Search for the cell housing the specified text and yield its (X, Y) center coordinate. 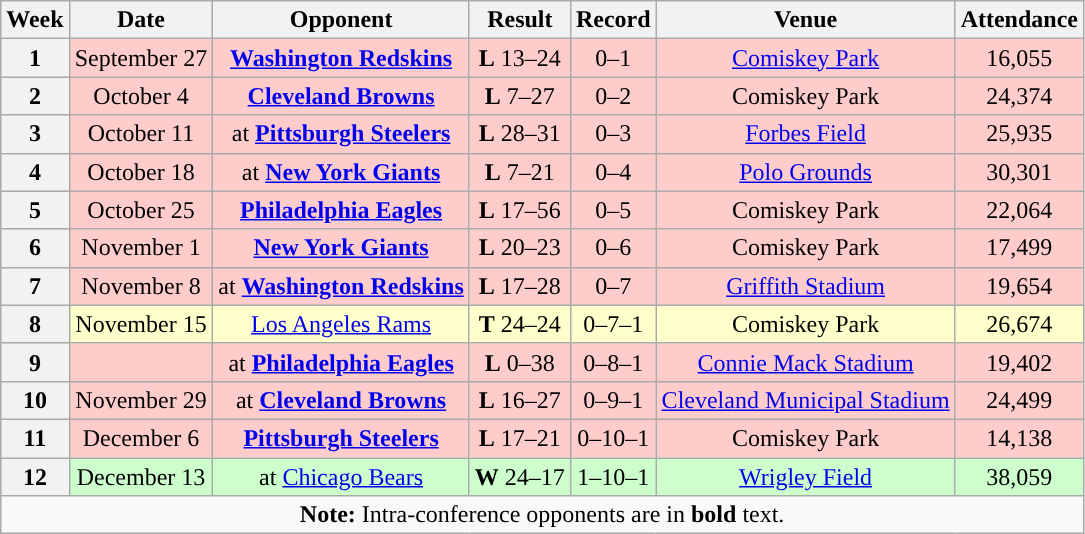
L 16–27 (520, 400)
2 (35, 96)
24,499 (1019, 400)
Forbes Field (806, 134)
at New York Giants (341, 172)
at Philadelphia Eagles (341, 362)
14,138 (1019, 438)
L 17–28 (520, 286)
Washington Redskins (341, 58)
11 (35, 438)
0–6 (613, 248)
Polo Grounds (806, 172)
at Chicago Bears (341, 477)
4 (35, 172)
L 28–31 (520, 134)
October 11 (141, 134)
1–10–1 (613, 477)
1 (35, 58)
November 15 (141, 324)
0–9–1 (613, 400)
9 (35, 362)
25,935 (1019, 134)
L 0–38 (520, 362)
L 17–56 (520, 210)
38,059 (1019, 477)
New York Giants (341, 248)
T 24–24 (520, 324)
22,064 (1019, 210)
10 (35, 400)
Week (35, 20)
W 24–17 (520, 477)
30,301 (1019, 172)
24,374 (1019, 96)
L 13–24 (520, 58)
0–7–1 (613, 324)
Cleveland Browns (341, 96)
Attendance (1019, 20)
at Pittsburgh Steelers (341, 134)
Connie Mack Stadium (806, 362)
16,055 (1019, 58)
Opponent (341, 20)
at Washington Redskins (341, 286)
8 (35, 324)
November 29 (141, 400)
Griffith Stadium (806, 286)
0–4 (613, 172)
0–2 (613, 96)
Cleveland Municipal Stadium (806, 400)
L 20–23 (520, 248)
September 27 (141, 58)
0–8–1 (613, 362)
Record (613, 20)
November 8 (141, 286)
L 7–21 (520, 172)
Pittsburgh Steelers (341, 438)
19,402 (1019, 362)
0–3 (613, 134)
October 18 (141, 172)
Los Angeles Rams (341, 324)
0–1 (613, 58)
Venue (806, 20)
12 (35, 477)
Note: Intra-conference opponents are in bold text. (542, 515)
26,674 (1019, 324)
0–5 (613, 210)
Result (520, 20)
Date (141, 20)
October 25 (141, 210)
October 4 (141, 96)
December 13 (141, 477)
3 (35, 134)
December 6 (141, 438)
Philadelphia Eagles (341, 210)
at Cleveland Browns (341, 400)
0–7 (613, 286)
L 7–27 (520, 96)
17,499 (1019, 248)
0–10–1 (613, 438)
7 (35, 286)
November 1 (141, 248)
5 (35, 210)
6 (35, 248)
Wrigley Field (806, 477)
19,654 (1019, 286)
L 17–21 (520, 438)
